Find where the given text appears and provide that cell's center as (x, y) coordinate. 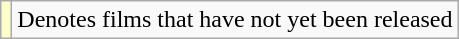
Denotes films that have not yet been released (235, 20)
